Determine the [x, y] coordinate at the center of the cell enclosing the given text.  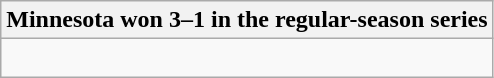
Minnesota won 3–1 in the regular-season series [247, 20]
